Return [X, Y] of the center of cell containing provided text 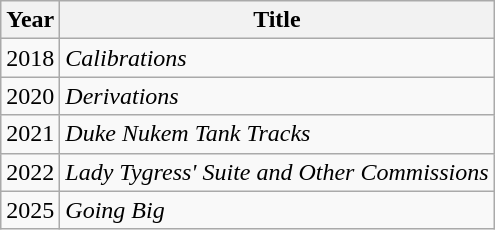
Derivations [277, 96]
2020 [30, 96]
Going Big [277, 210]
2021 [30, 134]
2025 [30, 210]
Duke Nukem Tank Tracks [277, 134]
2018 [30, 58]
Title [277, 20]
Calibrations [277, 58]
2022 [30, 172]
Lady Tygress' Suite and Other Commissions [277, 172]
Year [30, 20]
